Search for the cell housing the specified text and yield its (X, Y) center coordinate. 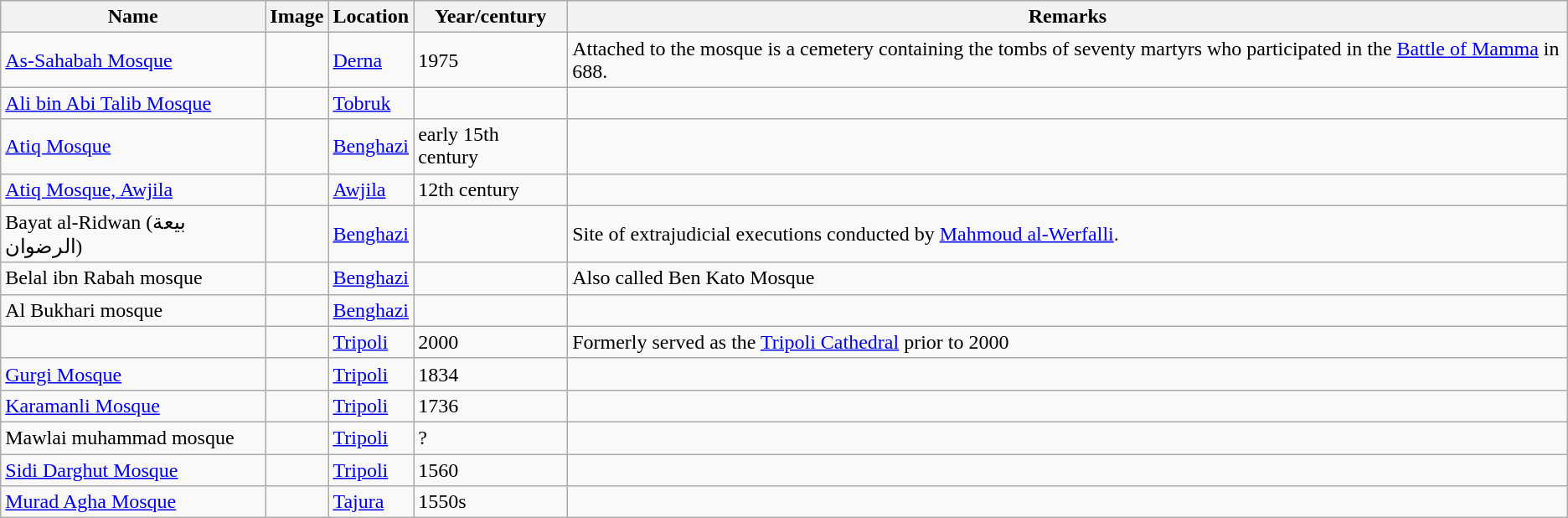
12th century (491, 189)
Gurgi Mosque (133, 374)
Belal ibn Rabah mosque (133, 278)
Formerly served as the Tripoli Cathedral prior to 2000 (1068, 342)
Site of extrajudicial executions conducted by Mahmoud al-Werfalli. (1068, 234)
Karamanli Mosque (133, 406)
Location (371, 17)
Atiq Mosque (133, 146)
1975 (491, 60)
Ali bin Abi Talib Mosque (133, 103)
Name (133, 17)
? (491, 438)
Derna (371, 60)
Image (297, 17)
Bayat al-Ridwan (بيعة الرضوان) (133, 234)
Attached to the mosque is a cemetery containing the tombs of seventy martyrs who participated in the Battle of Mamma in 688. (1068, 60)
Sidi Darghut Mosque (133, 470)
2000 (491, 342)
Tajura (371, 502)
1736 (491, 406)
Al Bukhari mosque (133, 310)
1550s (491, 502)
Also called Ben Kato Mosque (1068, 278)
Tobruk (371, 103)
1834 (491, 374)
Atiq Mosque, Awjila (133, 189)
early 15th century (491, 146)
Murad Agha Mosque (133, 502)
1560 (491, 470)
As-Sahabah Mosque (133, 60)
Awjila (371, 189)
Year/century (491, 17)
Remarks (1068, 17)
Mawlai muhammad mosque (133, 438)
